Output the (X, Y) coordinate of the center of the cell containing the given text.  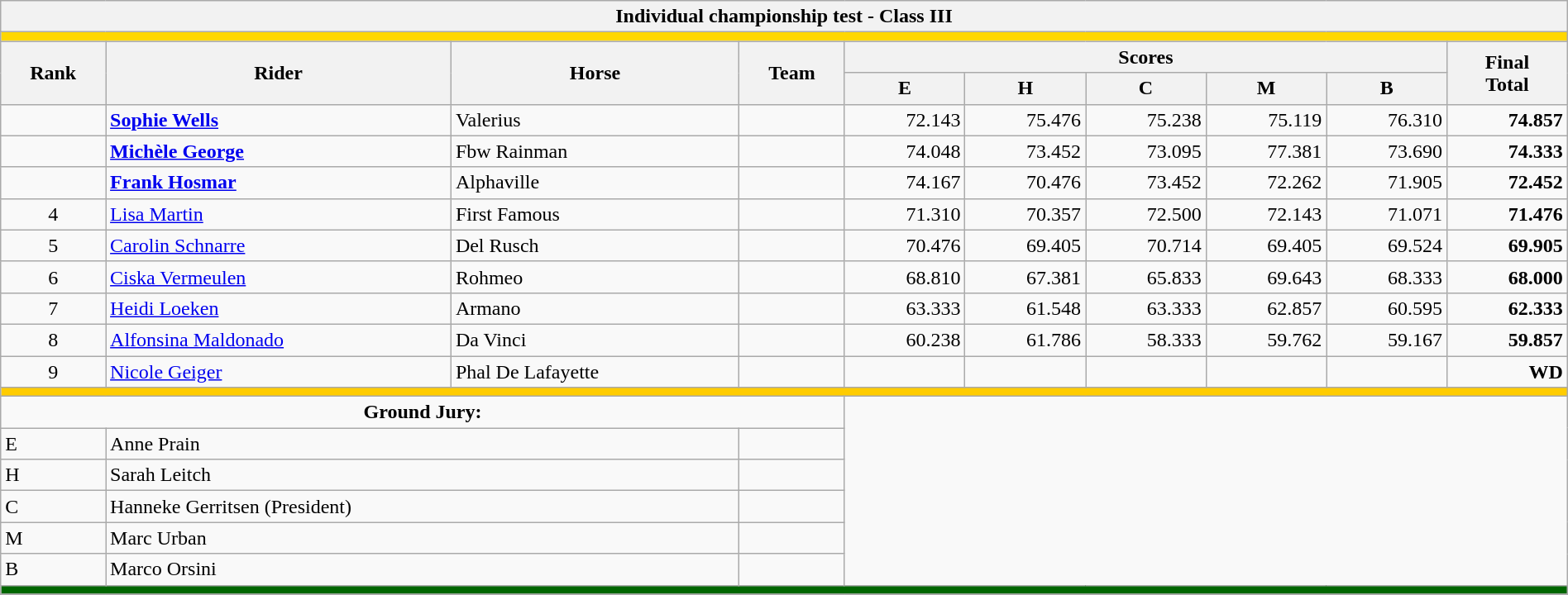
Sarah Leitch (423, 475)
Fbw Rainman (595, 151)
59.762 (1266, 340)
Nicole Geiger (279, 371)
WD (1508, 371)
68.333 (1387, 277)
Scores (1145, 57)
Marc Urban (423, 538)
Ground Jury: (423, 412)
4 (53, 214)
74.048 (905, 151)
6 (53, 277)
60.595 (1387, 308)
Marco Orsini (423, 569)
61.786 (1025, 340)
75.119 (1266, 120)
Phal De Lafayette (595, 371)
74.857 (1508, 120)
70.714 (1146, 245)
71.071 (1387, 214)
69.905 (1508, 245)
73.095 (1146, 151)
First Famous (595, 214)
9 (53, 371)
Rohmeo (595, 277)
72.452 (1508, 183)
Alphaville (595, 183)
Sophie Wells (279, 120)
Hanneke Gerritsen (President) (423, 507)
65.833 (1146, 277)
62.333 (1508, 308)
59.167 (1387, 340)
75.238 (1146, 120)
62.857 (1266, 308)
Rank (53, 73)
FinalTotal (1508, 73)
76.310 (1387, 120)
69.524 (1387, 245)
68.810 (905, 277)
77.381 (1266, 151)
69.643 (1266, 277)
71.476 (1508, 214)
Anne Prain (423, 444)
Heidi Loeken (279, 308)
Team (792, 73)
Horse (595, 73)
Frank Hosmar (279, 183)
72.500 (1146, 214)
Armano (595, 308)
68.000 (1508, 277)
58.333 (1146, 340)
Individual championship test - Class III (784, 17)
59.857 (1508, 340)
75.476 (1025, 120)
70.357 (1025, 214)
71.310 (905, 214)
7 (53, 308)
74.333 (1508, 151)
8 (53, 340)
Carolin Schnarre (279, 245)
73.690 (1387, 151)
Rider (279, 73)
Del Rusch (595, 245)
67.381 (1025, 277)
72.262 (1266, 183)
Michèle George (279, 151)
Valerius (595, 120)
Lisa Martin (279, 214)
61.548 (1025, 308)
Alfonsina Maldonado (279, 340)
5 (53, 245)
74.167 (905, 183)
Ciska Vermeulen (279, 277)
71.905 (1387, 183)
Da Vinci (595, 340)
60.238 (905, 340)
